For the text-containing cell, return its midpoint in (x, y) coordinate format. 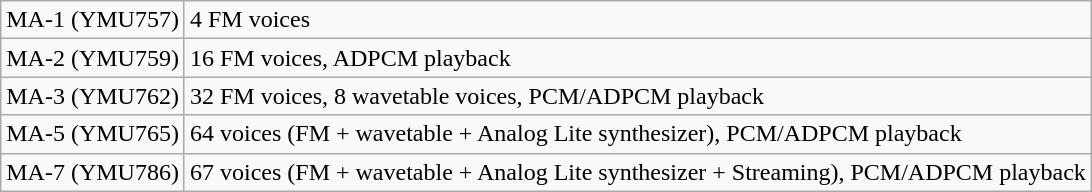
32 FM voices, 8 wavetable voices, PCM/ADPCM playback (638, 96)
MA-5 (YMU765) (93, 134)
MA-1 (YMU757) (93, 20)
MA-7 (YMU786) (93, 172)
64 voices (FM + wavetable + Analog Lite synthesizer), PCM/ADPCM playback (638, 134)
MA-3 (YMU762) (93, 96)
MA-2 (YMU759) (93, 58)
4 FM voices (638, 20)
67 voices (FM + wavetable + Analog Lite synthesizer + Streaming), PCM/ADPCM playback (638, 172)
16 FM voices, ADPCM playback (638, 58)
